Extract the (x, y) coordinate from the center of the cell holding the provided text.  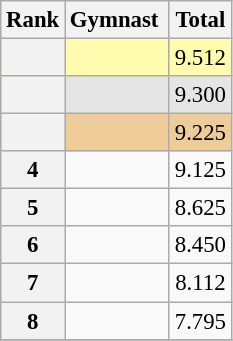
Total (200, 20)
9.225 (200, 133)
8.625 (200, 208)
4 (33, 170)
8 (33, 321)
Rank (33, 20)
9.300 (200, 95)
7 (33, 283)
5 (33, 208)
8.450 (200, 245)
6 (33, 245)
9.512 (200, 58)
Gymnast (118, 20)
7.795 (200, 321)
8.112 (200, 283)
9.125 (200, 170)
